Pinpoint the cell where the given text exists, returning its [X, Y] midpoint coordinate. 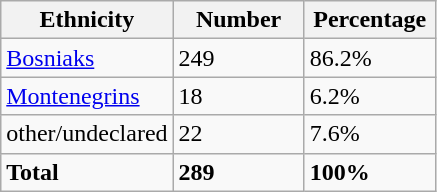
Number [238, 20]
18 [238, 96]
6.2% [370, 96]
249 [238, 58]
100% [370, 172]
86.2% [370, 58]
Bosniaks [87, 58]
Montenegrins [87, 96]
other/undeclared [87, 134]
289 [238, 172]
22 [238, 134]
Ethnicity [87, 20]
7.6% [370, 134]
Total [87, 172]
Percentage [370, 20]
